Return the (x, y) coordinate for the center point of the cell that contains the specified text.  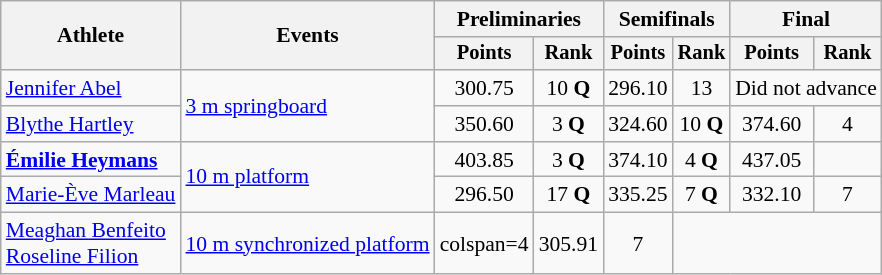
colspan=4 (484, 244)
350.60 (484, 124)
374.60 (772, 124)
Preliminaries (520, 19)
Marie-Ève Marleau (91, 195)
Semifinals (666, 19)
4 (848, 124)
403.85 (484, 160)
3 m springboard (307, 106)
Events (307, 36)
10 m synchronized platform (307, 244)
Blythe Hartley (91, 124)
17 Q (568, 195)
324.60 (638, 124)
305.91 (568, 244)
Jennifer Abel (91, 88)
4 Q (702, 160)
Did not advance (806, 88)
Athlete (91, 36)
Final (806, 19)
300.75 (484, 88)
374.10 (638, 160)
296.10 (638, 88)
335.25 (638, 195)
296.50 (484, 195)
7 Q (702, 195)
332.10 (772, 195)
437.05 (772, 160)
10 m platform (307, 178)
Meaghan Benfeito Roseline Filion (91, 244)
Émilie Heymans (91, 160)
13 (702, 88)
